Return [x, y] of the center of cell containing provided text 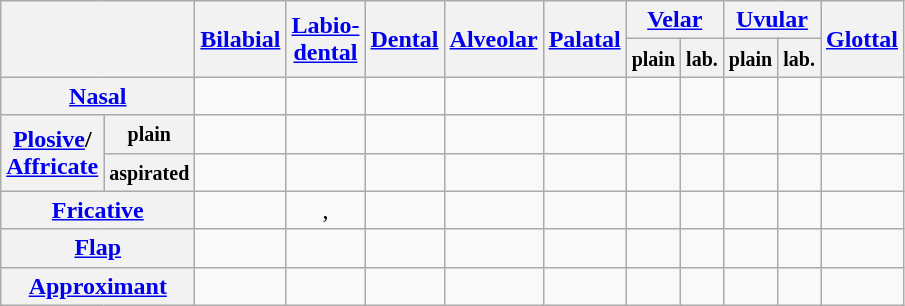
Nasal [98, 96]
Plosive/Affricate [52, 153]
Fricative [98, 210]
Labio-dental [326, 39]
Glottal [862, 39]
aspirated [150, 172]
Uvular [772, 20]
Dental [404, 39]
Palatal [584, 39]
Approximant [98, 286]
, [326, 210]
Bilabial [240, 39]
Flap [98, 248]
Velar [674, 20]
Alveolar [494, 39]
